For the text-containing cell, return its midpoint in [x, y] coordinate format. 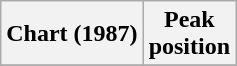
Chart (1987) [72, 34]
Peakposition [189, 34]
